Provide the [x, y] coordinate of the cell's center where the given text is located.  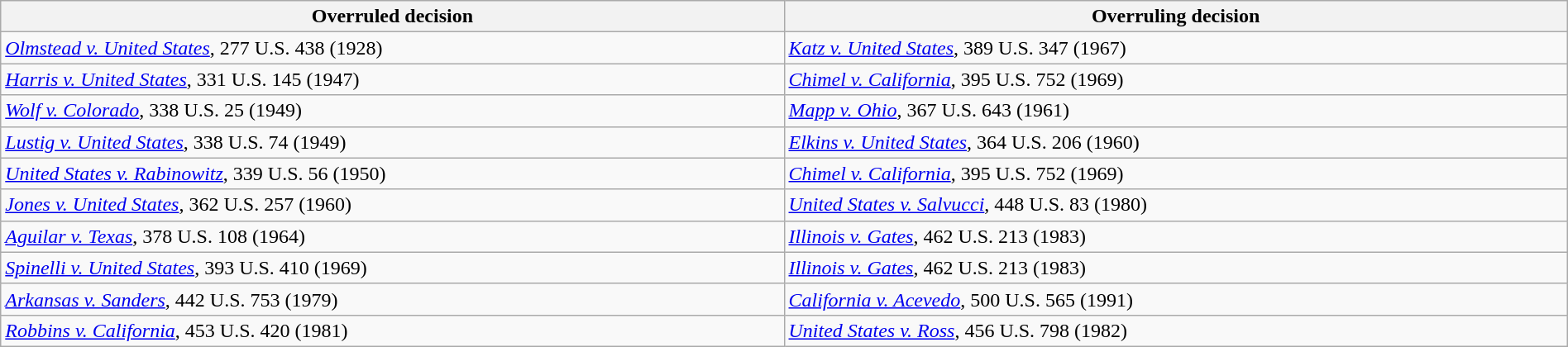
United States v. Ross, 456 U.S. 798 (1982) [1176, 330]
Jones v. United States, 362 U.S. 257 (1960) [392, 205]
California v. Acevedo, 500 U.S. 565 (1991) [1176, 299]
Aguilar v. Texas, 378 U.S. 108 (1964) [392, 236]
Robbins v. California, 453 U.S. 420 (1981) [392, 330]
Overruled decision [392, 17]
Spinelli v. United States, 393 U.S. 410 (1969) [392, 268]
Lustig v. United States, 338 U.S. 74 (1949) [392, 142]
Mapp v. Ohio, 367 U.S. 643 (1961) [1176, 111]
Olmstead v. United States, 277 U.S. 438 (1928) [392, 48]
Arkansas v. Sanders, 442 U.S. 753 (1979) [392, 299]
Harris v. United States, 331 U.S. 145 (1947) [392, 79]
Katz v. United States, 389 U.S. 347 (1967) [1176, 48]
United States v. Rabinowitz, 339 U.S. 56 (1950) [392, 173]
United States v. Salvucci, 448 U.S. 83 (1980) [1176, 205]
Elkins v. United States, 364 U.S. 206 (1960) [1176, 142]
Overruling decision [1176, 17]
Wolf v. Colorado, 338 U.S. 25 (1949) [392, 111]
